From the cell containing the given text, extract its center point as (x, y) coordinate. 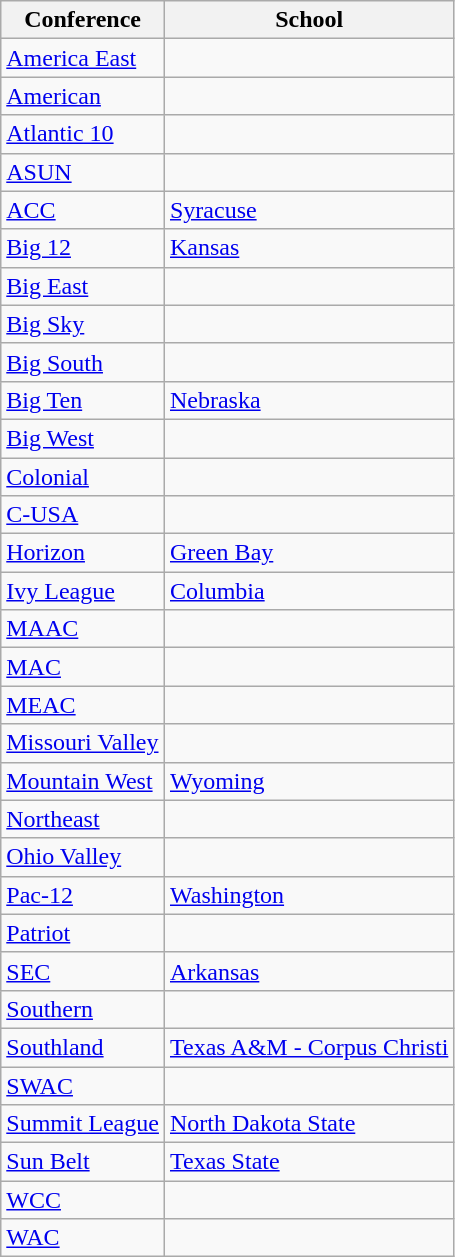
ASUN (83, 172)
Atlantic 10 (83, 134)
MAC (83, 667)
Green Bay (308, 553)
Ivy League (83, 591)
Big South (83, 362)
Syracuse (308, 210)
Kansas (308, 248)
SEC (83, 971)
Big East (83, 286)
WAC (83, 1238)
School (308, 20)
MEAC (83, 705)
SWAC (83, 1085)
Sun Belt (83, 1162)
Summit League (83, 1124)
Texas State (308, 1162)
Southern (83, 1009)
Wyoming (308, 781)
Pac-12 (83, 895)
American (83, 96)
Colonial (83, 477)
Arkansas (308, 971)
America East (83, 58)
North Dakota State (308, 1124)
Conference (83, 20)
Missouri Valley (83, 743)
Northeast (83, 819)
Columbia (308, 591)
Big West (83, 438)
Nebraska (308, 400)
Texas A&M - Corpus Christi (308, 1047)
Big 12 (83, 248)
Mountain West (83, 781)
WCC (83, 1200)
Patriot (83, 933)
MAAC (83, 629)
Ohio Valley (83, 857)
Horizon (83, 553)
Washington (308, 895)
ACC (83, 210)
Southland (83, 1047)
Big Sky (83, 324)
C-USA (83, 515)
Big Ten (83, 400)
